Pinpoint the cell where the given text exists, returning its (X, Y) midpoint coordinate. 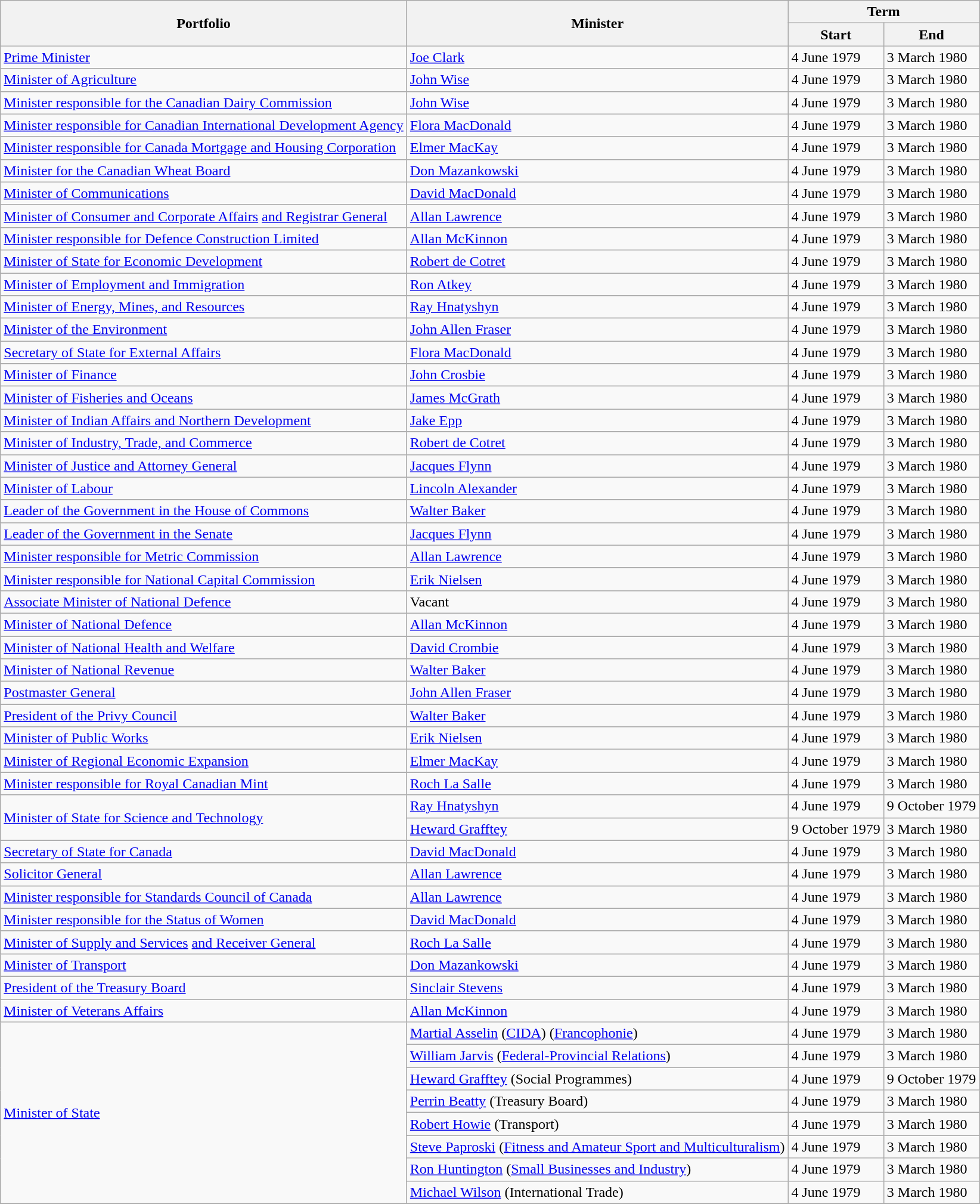
Leader of the Government in the Senate (204, 534)
Minister of Fisheries and Oceans (204, 398)
Jake Epp (597, 420)
Minister of Finance (204, 375)
President of the Treasury Board (204, 988)
Minister of Regional Economic Expansion (204, 761)
Prime Minister (204, 57)
Portfolio (204, 23)
Minister of National Revenue (204, 670)
Minister of Justice and Attorney General (204, 466)
Minister of State for Economic Development (204, 261)
Minister responsible for Defence Construction Limited (204, 239)
Start (836, 35)
David Crombie (597, 647)
Martial Asselin (CIDA) (Francophonie) (597, 1033)
Steve Paproski (Fitness and Amateur Sport and Multiculturalism) (597, 1147)
John Crosbie (597, 375)
Minister of Transport (204, 965)
Minister of Supply and Services and Receiver General (204, 942)
Minister of Industry, Trade, and Commerce (204, 443)
Minister responsible for Metric Commission (204, 556)
Secretary of State for External Affairs (204, 352)
Heward Grafftey (597, 829)
Minister responsible for Canada Mortgage and Housing Corporation (204, 148)
Minister (597, 23)
Minister of Public Works (204, 738)
Minister of Agriculture (204, 80)
Solicitor General (204, 874)
James McGrath (597, 398)
Ron Huntington (Small Businesses and Industry) (597, 1169)
Minister of National Defence (204, 624)
Minister responsible for Standards Council of Canada (204, 897)
Associate Minister of National Defence (204, 602)
Minister of Veterans Affairs (204, 1011)
Minister of Employment and Immigration (204, 284)
Michael Wilson (International Trade) (597, 1192)
Minister of Energy, Mines, and Resources (204, 307)
Minister of State for Science and Technology (204, 818)
Minister for the Canadian Wheat Board (204, 171)
Minister of Labour (204, 488)
Perrin Beatty (Treasury Board) (597, 1101)
Heward Grafftey (Social Programmes) (597, 1079)
Term (883, 12)
Minister of State (204, 1113)
Minister of the Environment (204, 330)
Ron Atkey (597, 284)
Minister of Consumer and Corporate Affairs and Registrar General (204, 216)
Minister responsible for the Status of Women (204, 920)
Robert Howie (Transport) (597, 1124)
Minister responsible for Canadian International Development Agency (204, 125)
Secretary of State for Canada (204, 852)
End (931, 35)
Leader of the Government in the House of Commons (204, 511)
President of the Privy Council (204, 716)
Joe Clark (597, 57)
Lincoln Alexander (597, 488)
William Jarvis (Federal-Provincial Relations) (597, 1056)
Minister responsible for National Capital Commission (204, 579)
Minister responsible for Royal Canadian Mint (204, 784)
Vacant (597, 602)
Minister responsible for the Canadian Dairy Commission (204, 103)
Postmaster General (204, 693)
Minister of National Health and Welfare (204, 647)
Sinclair Stevens (597, 988)
Minister of Communications (204, 193)
Minister of Indian Affairs and Northern Development (204, 420)
